Find where the given text appears and provide that cell's center as [x, y] coordinate. 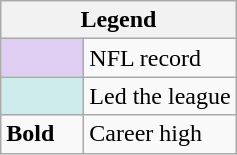
Legend [118, 20]
Career high [160, 134]
Bold [42, 134]
Led the league [160, 96]
NFL record [160, 58]
